Scan for the cell matching the given text and deliver its [X, Y] coordinate at center. 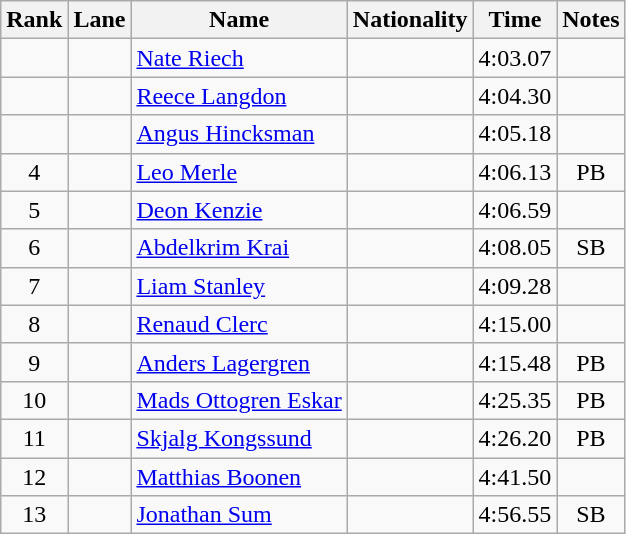
12 [34, 477]
4:15.00 [515, 324]
Rank [34, 20]
Time [515, 20]
4:09.28 [515, 286]
8 [34, 324]
4:04.30 [515, 96]
Abdelkrim Krai [239, 248]
Lane [100, 20]
4:08.05 [515, 248]
4:15.48 [515, 362]
4:06.13 [515, 172]
4:05.18 [515, 134]
Notes [591, 20]
Deon Kenzie [239, 210]
Name [239, 20]
10 [34, 400]
4:26.20 [515, 438]
4:41.50 [515, 477]
4:06.59 [515, 210]
6 [34, 248]
11 [34, 438]
9 [34, 362]
Leo Merle [239, 172]
Angus Hincksman [239, 134]
Jonathan Sum [239, 515]
Liam Stanley [239, 286]
Nate Riech [239, 58]
Nationality [410, 20]
Anders Lagergren [239, 362]
Renaud Clerc [239, 324]
5 [34, 210]
7 [34, 286]
Matthias Boonen [239, 477]
4:25.35 [515, 400]
13 [34, 515]
4:56.55 [515, 515]
4 [34, 172]
Skjalg Kongssund [239, 438]
4:03.07 [515, 58]
Mads Ottogren Eskar [239, 400]
Reece Langdon [239, 96]
